Return the (X, Y) coordinate for the center point of the cell that contains the specified text.  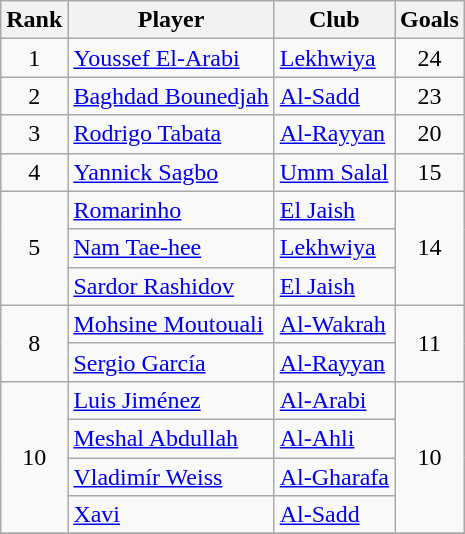
15 (430, 172)
Nam Tae-hee (171, 248)
Youssef El-Arabi (171, 58)
Player (171, 20)
Sardor Rashidov (171, 286)
3 (34, 134)
Mohsine Moutouali (171, 324)
Al-Arabi (334, 400)
1 (34, 58)
Al-Gharafa (334, 477)
Al-Ahli (334, 438)
14 (430, 248)
Al-Wakrah (334, 324)
Romarinho (171, 210)
Goals (430, 20)
24 (430, 58)
Baghdad Bounedjah (171, 96)
2 (34, 96)
Rank (34, 20)
4 (34, 172)
Luis Jiménez (171, 400)
Club (334, 20)
8 (34, 343)
Xavi (171, 515)
Vladimír Weiss (171, 477)
23 (430, 96)
20 (430, 134)
11 (430, 343)
Meshal Abdullah (171, 438)
Sergio García (171, 362)
Yannick Sagbo (171, 172)
Rodrigo Tabata (171, 134)
Umm Salal (334, 172)
5 (34, 248)
